Find where the given text appears and provide that cell's center as (x, y) coordinate. 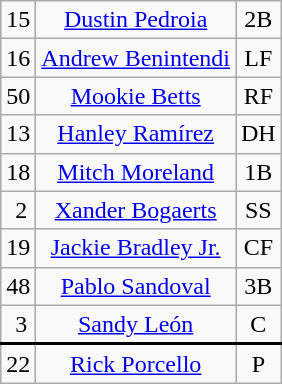
Mookie Betts (136, 96)
Dustin Pedroia (136, 20)
19 (18, 248)
SS (259, 210)
13 (18, 134)
1B (259, 172)
3 (18, 324)
C (259, 324)
15 (18, 20)
2 (18, 210)
Pablo Sandoval (136, 286)
3B (259, 286)
Jackie Bradley Jr. (136, 248)
50 (18, 96)
Xander Bogaerts (136, 210)
22 (18, 364)
Rick Porcello (136, 364)
CF (259, 248)
RF (259, 96)
Sandy León (136, 324)
Andrew Benintendi (136, 58)
DH (259, 134)
2B (259, 20)
Mitch Moreland (136, 172)
18 (18, 172)
16 (18, 58)
Hanley Ramírez (136, 134)
48 (18, 286)
P (259, 364)
LF (259, 58)
